Identify which cell holds the provided text, then report its (X, Y) central coordinate. 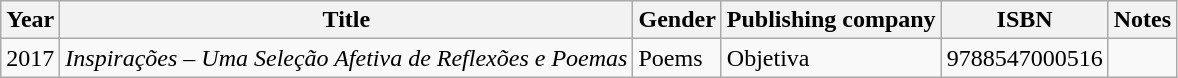
Poems (677, 58)
ISBN (1024, 20)
Notes (1142, 20)
Objetiva (831, 58)
2017 (30, 58)
Inspirações – Uma Seleção Afetiva de Reflexões e Poemas (346, 58)
9788547000516 (1024, 58)
Title (346, 20)
Publishing company (831, 20)
Gender (677, 20)
Year (30, 20)
